Capture the cell that displays the provided text and extract its (X, Y) central coordinate. 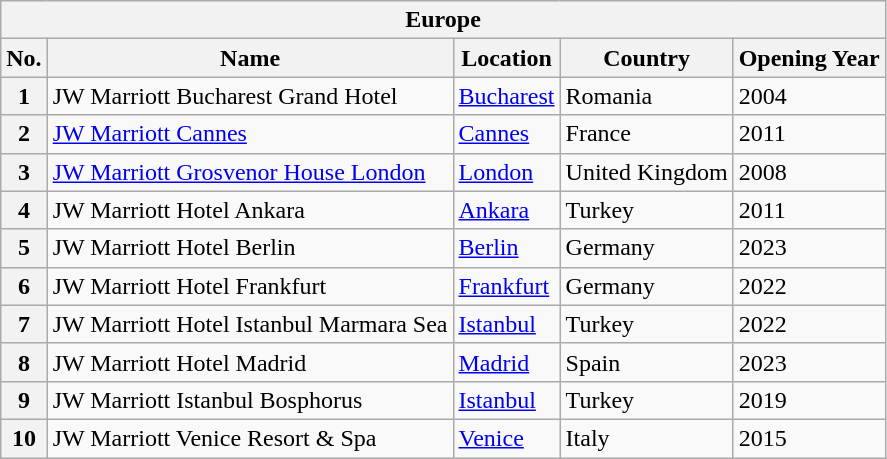
2019 (809, 400)
JW Marriott Grosvenor House London (250, 172)
Berlin (506, 248)
JW Marriott Hotel Madrid (250, 362)
JW Marriott Istanbul Bosphorus (250, 400)
2015 (809, 438)
3 (24, 172)
JW Marriott Cannes (250, 134)
6 (24, 286)
2 (24, 134)
Europe (444, 20)
Ankara (506, 210)
Madrid (506, 362)
Romania (646, 96)
United Kingdom (646, 172)
JW Marriott Bucharest Grand Hotel (250, 96)
Venice (506, 438)
France (646, 134)
5 (24, 248)
No. (24, 58)
8 (24, 362)
7 (24, 324)
1 (24, 96)
4 (24, 210)
JW Marriott Hotel Frankfurt (250, 286)
Italy (646, 438)
Bucharest (506, 96)
Spain (646, 362)
JW Marriott Venice Resort & Spa (250, 438)
2004 (809, 96)
Opening Year (809, 58)
Cannes (506, 134)
2008 (809, 172)
London (506, 172)
JW Marriott Hotel Istanbul Marmara Sea (250, 324)
Country (646, 58)
9 (24, 400)
JW Marriott Hotel Ankara (250, 210)
JW Marriott Hotel Berlin (250, 248)
Frankfurt (506, 286)
Location (506, 58)
10 (24, 438)
Name (250, 58)
